Search for the cell housing the specified text and yield its (X, Y) center coordinate. 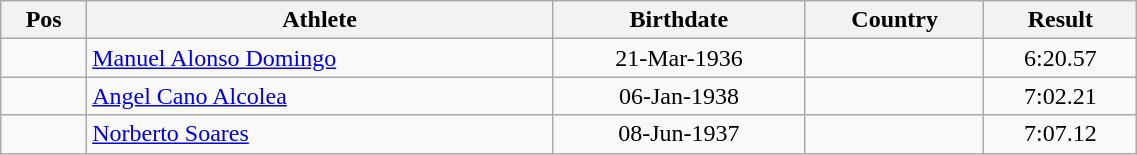
06-Jan-1938 (678, 96)
Manuel Alonso Domingo (320, 58)
Birthdate (678, 20)
08-Jun-1937 (678, 134)
6:20.57 (1060, 58)
Angel Cano Alcolea (320, 96)
Norberto Soares (320, 134)
Pos (44, 20)
21-Mar-1936 (678, 58)
7:07.12 (1060, 134)
Athlete (320, 20)
Country (894, 20)
Result (1060, 20)
7:02.21 (1060, 96)
